Return the [x, y] coordinate for the center point of the cell that contains the specified text.  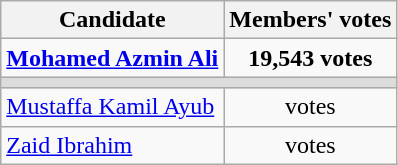
Members' votes [310, 20]
Candidate [112, 20]
Mohamed Azmin Ali [112, 58]
19,543 votes [310, 58]
Mustaffa Kamil Ayub [112, 107]
Zaid Ibrahim [112, 145]
